Identify which cell holds the provided text, then report its [X, Y] central coordinate. 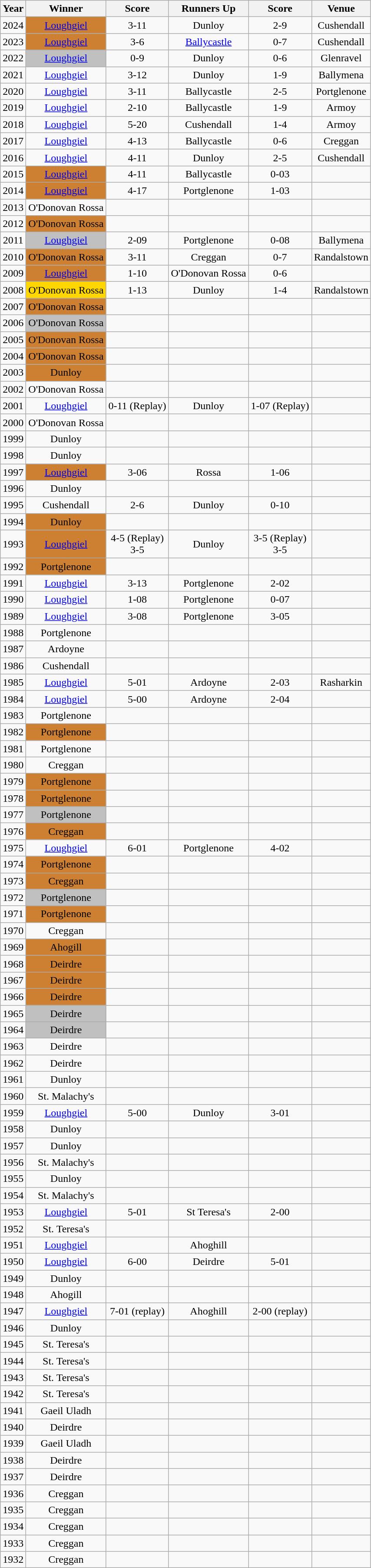
2016 [13, 157]
1964 [13, 1030]
1979 [13, 782]
1983 [13, 715]
4-13 [137, 141]
1-06 [280, 472]
1934 [13, 1526]
6-00 [137, 1261]
1981 [13, 748]
1968 [13, 964]
1960 [13, 1096]
2-00 [280, 1212]
2-9 [280, 25]
1941 [13, 1411]
1-13 [137, 290]
1970 [13, 931]
1942 [13, 1394]
1936 [13, 1493]
1995 [13, 505]
4-02 [280, 848]
2-10 [137, 108]
7-01 (replay) [137, 1311]
2011 [13, 240]
1948 [13, 1295]
Year [13, 9]
Venue [341, 9]
1985 [13, 682]
3-12 [137, 75]
1962 [13, 1063]
2002 [13, 389]
1961 [13, 1080]
4-17 [137, 190]
2007 [13, 307]
2006 [13, 323]
1976 [13, 831]
1978 [13, 798]
2005 [13, 340]
2-04 [280, 699]
1996 [13, 489]
2010 [13, 257]
3-01 [280, 1113]
2-02 [280, 583]
1994 [13, 522]
1944 [13, 1361]
1932 [13, 1560]
3-05 [280, 616]
1943 [13, 1378]
2-6 [137, 505]
1938 [13, 1460]
1990 [13, 600]
1952 [13, 1228]
1973 [13, 881]
1977 [13, 815]
1954 [13, 1195]
1950 [13, 1261]
0-10 [280, 505]
2020 [13, 91]
1988 [13, 633]
2-00 (replay) [280, 1311]
1992 [13, 567]
2-09 [137, 240]
1-10 [137, 274]
1971 [13, 914]
1965 [13, 1014]
1935 [13, 1510]
2015 [13, 174]
1958 [13, 1129]
6-01 [137, 848]
1993 [13, 544]
1969 [13, 947]
5-20 [137, 124]
2009 [13, 274]
2003 [13, 373]
Rossa [209, 472]
1972 [13, 897]
1940 [13, 1427]
1986 [13, 666]
0-08 [280, 240]
2018 [13, 124]
1955 [13, 1179]
1998 [13, 455]
1963 [13, 1047]
3-08 [137, 616]
0-11 (Replay) [137, 406]
1956 [13, 1162]
0-9 [137, 58]
2000 [13, 422]
2014 [13, 190]
1947 [13, 1311]
Glenravel [341, 58]
2013 [13, 207]
1991 [13, 583]
1967 [13, 980]
1945 [13, 1344]
1953 [13, 1212]
Winner [66, 9]
1-03 [280, 190]
1-07 (Replay) [280, 406]
2019 [13, 108]
1951 [13, 1245]
1975 [13, 848]
3-06 [137, 472]
2021 [13, 75]
Runners Up [209, 9]
1980 [13, 765]
0-03 [280, 174]
2-03 [280, 682]
2008 [13, 290]
1959 [13, 1113]
1939 [13, 1444]
2004 [13, 356]
1-08 [137, 600]
1984 [13, 699]
4-5 (Replay)3-5 [137, 544]
1946 [13, 1328]
3-5 (Replay)3-5 [280, 544]
1937 [13, 1477]
0-07 [280, 600]
1987 [13, 649]
1999 [13, 439]
3-13 [137, 583]
1966 [13, 997]
1997 [13, 472]
2001 [13, 406]
St Teresa's [209, 1212]
3-6 [137, 42]
2017 [13, 141]
1974 [13, 864]
1989 [13, 616]
2012 [13, 224]
1949 [13, 1278]
Rasharkin [341, 682]
2022 [13, 58]
1982 [13, 732]
1957 [13, 1146]
2024 [13, 25]
1933 [13, 1543]
2023 [13, 42]
